Return the (X, Y) coordinate for the center point of the cell that contains the specified text.  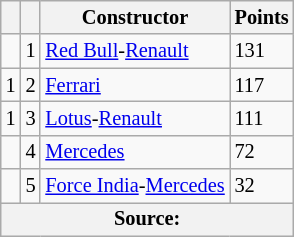
3 (31, 118)
Points (262, 17)
5 (31, 186)
111 (262, 118)
2 (31, 85)
72 (262, 152)
Source: (148, 219)
4 (31, 152)
Constructor (134, 17)
32 (262, 186)
131 (262, 51)
Ferrari (134, 85)
Lotus-Renault (134, 118)
Mercedes (134, 152)
Force India-Mercedes (134, 186)
117 (262, 85)
Red Bull-Renault (134, 51)
